Scan for the cell matching the given text and deliver its (X, Y) coordinate at center. 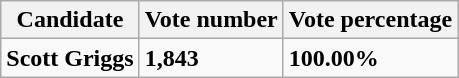
100.00% (370, 58)
Vote percentage (370, 20)
1,843 (211, 58)
Candidate (70, 20)
Scott Griggs (70, 58)
Vote number (211, 20)
